Determine the (X, Y) coordinate at the center of the cell enclosing the given text.  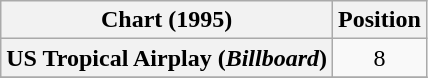
8 (380, 58)
US Tropical Airplay (Billboard) (167, 58)
Chart (1995) (167, 20)
Position (380, 20)
